Determine the (X, Y) coordinate at the center of the cell enclosing the given text.  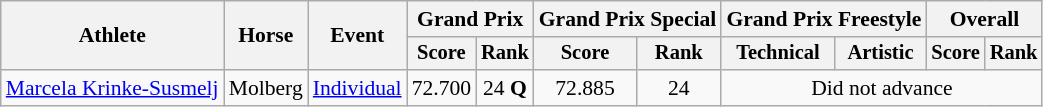
Grand Prix (470, 19)
Technical (778, 54)
Grand Prix Freestyle (824, 19)
Horse (266, 36)
Marcela Krinke-Susmelj (112, 88)
72.700 (442, 88)
Did not advance (882, 88)
Grand Prix Special (628, 19)
72.885 (586, 88)
24 Q (505, 88)
Artistic (881, 54)
Event (358, 36)
Individual (358, 88)
Overall (984, 19)
Athlete (112, 36)
24 (678, 88)
Molberg (266, 88)
